Capture the cell that displays the provided text and extract its [x, y] central coordinate. 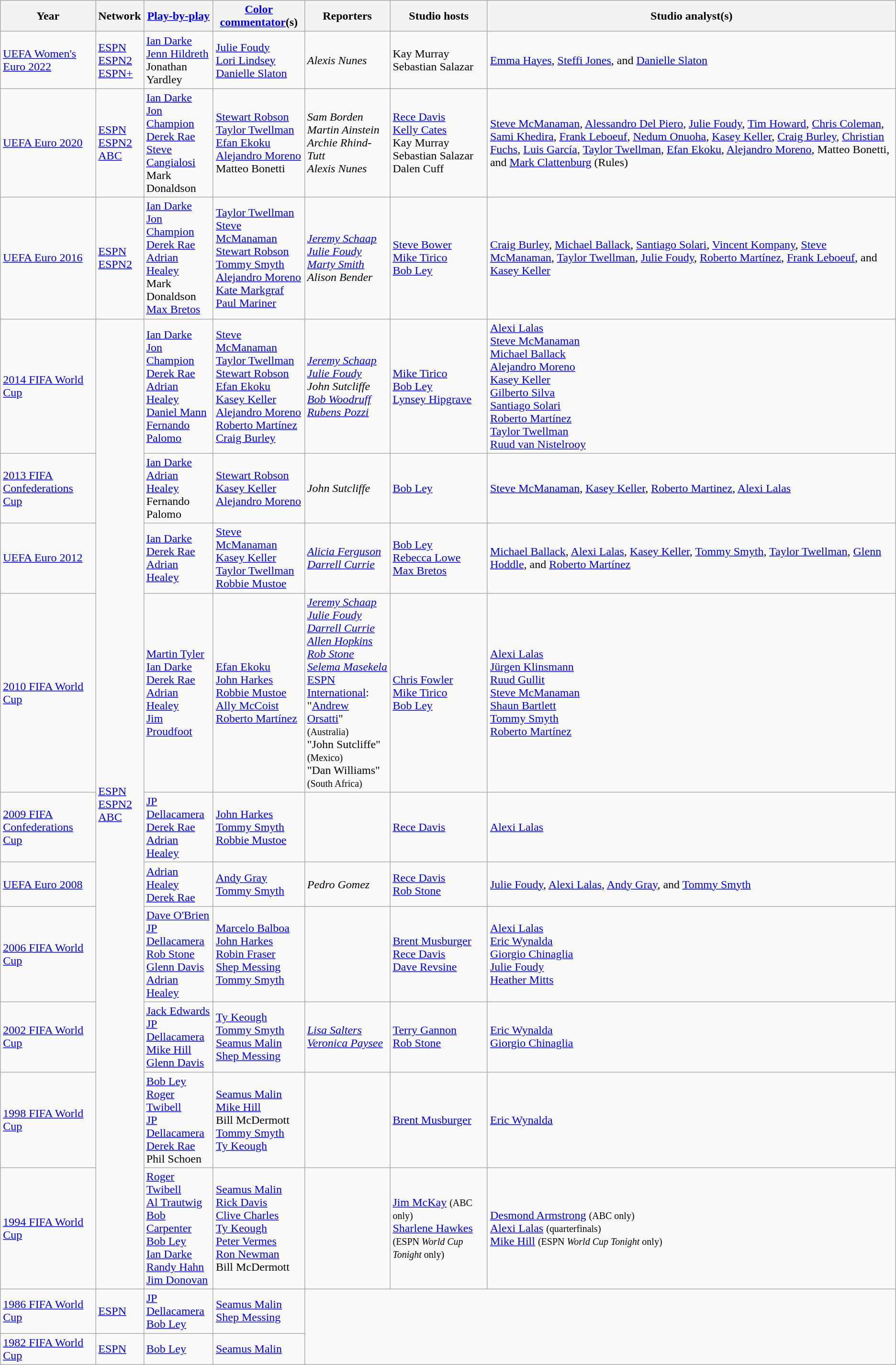
ESPNESPN2 [120, 258]
Ian DarkeJon ChampionDerek RaeAdrian HealeyMark DonaldsonMax Bretos [178, 258]
Bob LeyRoger TwibellJP DellacameraDerek RaePhil Schoen [178, 1120]
2009 FIFA Confederations Cup [48, 827]
2002 FIFA World Cup [48, 1037]
Lisa SaltersVeronica Paysee [347, 1037]
Steve McManaman, Kasey Keller, Roberto Martinez, Alexi Lalas [691, 488]
Alexis Nunes [347, 60]
Marcelo BalboaJohn HarkesRobin FraserShep MessingTommy Smyth [258, 954]
John Sutcliffe [347, 488]
Martin TylerIan DarkeDerek RaeAdrian HealeyJim Proudfoot [178, 693]
Taylor TwellmanSteve McManamanStewart RobsonTommy SmythAlejandro MorenoKate MarkgrafPaul Mariner [258, 258]
UEFA Euro 2012 [48, 558]
Ian DarkeAdrian HealeyFernando Palomo [178, 488]
Roger TwibellAl TrautwigBob CarpenterBob LeyIan DarkeRandy HahnJim Donovan [178, 1229]
JP DellacameraDerek RaeAdrian Healey [178, 827]
Brent Musburger [438, 1120]
Rece DavisRob Stone [438, 884]
Rece DavisKelly CatesKay MurraySebastian SalazarDalen Cuff [438, 143]
Steve McManamanKasey KellerTaylor TwellmanRobbie Mustoe [258, 558]
John HarkesTommy SmythRobbie Mustoe [258, 827]
Studio analyst(s) [691, 16]
Emma Hayes, Steffi Jones, and Danielle Slaton [691, 60]
Adrian HealeyDerek Rae [178, 884]
1994 FIFA World Cup [48, 1229]
JP DellacameraBob Ley [178, 1311]
Network [120, 16]
Reporters [347, 16]
Terry GannonRob Stone [438, 1037]
Jeremy SchaapJulie FoudyMarty SmithAlison Bender [347, 258]
Kay MurraySebastian Salazar [438, 60]
UEFA Euro 2016 [48, 258]
2006 FIFA World Cup [48, 954]
Dave O'BrienJP DellacameraRob StoneGlenn DavisAdrian Healey [178, 954]
Chris FowlerMike TiricoBob Ley [438, 693]
Play-by-play [178, 16]
Studio hosts [438, 16]
Color commentator(s) [258, 16]
Ian DarkeJon ChampionDerek RaeAdrian HealeyDaniel MannFernando Palomo [178, 386]
Steve BowerMike TiricoBob Ley [438, 258]
1982 FIFA World Cup [48, 1349]
Efan EkokuJohn HarkesRobbie MustoeAlly McCoistRoberto Martínez [258, 693]
Mike TiricoBob LeyLynsey Hipgrave [438, 386]
Seamus MalinMike HillBill McDermottTommy SmythTy Keough [258, 1120]
UEFA Women's Euro 2022 [48, 60]
Stewart RobsonTaylor TwellmanEfan EkokuAlejandro MorenoMatteo Bonetti [258, 143]
Stewart RobsonKasey KellerAlejandro Moreno [258, 488]
Alexi Lalas [691, 827]
Ian DarkeJenn HildrethJonathan Yardley [178, 60]
Alexi LalasJürgen KlinsmannRuud GullitSteve McManamanShaun BartlettTommy SmythRoberto Martínez [691, 693]
UEFA Euro 2020 [48, 143]
1986 FIFA World Cup [48, 1311]
Andy GrayTommy Smyth [258, 884]
ESPNESPN2ESPN+ [120, 60]
Julie FoudyLori LindseyDanielle Slaton [258, 60]
1998 FIFA World Cup [48, 1120]
Jack EdwardsJP DellacameraMike HillGlenn Davis [178, 1037]
UEFA Euro 2008 [48, 884]
Ian DarkeJon ChampionDerek RaeSteve CangialosiMark Donaldson [178, 143]
Jim McKay (ABC only)Sharlene Hawkes (ESPN World Cup Tonight only) [438, 1229]
Year [48, 16]
Seamus Malin [258, 1349]
Ian DarkeDerek RaeAdrian Healey [178, 558]
Julie Foudy, Alexi Lalas, Andy Gray, and Tommy Smyth [691, 884]
2013 FIFA Confederations Cup [48, 488]
Sam BordenMartin AinsteinArchie Rhind-TuttAlexis Nunes [347, 143]
Jeremy SchaapJulie FoudyJohn SutcliffeBob WoodruffRubens Pozzi [347, 386]
Seamus MalinRick DavisClive CharlesTy KeoughPeter VermesRon NewmanBill McDermott [258, 1229]
2010 FIFA World Cup [48, 693]
Alicia FergusonDarrell Currie [347, 558]
Steve McManamanTaylor TwellmanStewart RobsonEfan EkokuKasey KellerAlejandro MorenoRoberto MartínezCraig Burley [258, 386]
Michael Ballack, Alexi Lalas, Kasey Keller, Tommy Smyth, Taylor Twellman, Glenn Hoddle, and Roberto Martínez [691, 558]
Brent MusburgerRece DavisDave Revsine [438, 954]
Bob LeyRebecca LoweMax Bretos [438, 558]
Rece Davis [438, 827]
2014 FIFA World Cup [48, 386]
Pedro Gomez [347, 884]
Ty KeoughTommy SmythSeamus MalinShep Messing [258, 1037]
Eric Wynalda [691, 1120]
Eric WynaldaGiorgio Chinaglia [691, 1037]
Alexi LalasSteve McManamanMichael BallackAlejandro MorenoKasey KellerGilberto SilvaSantiago SolariRoberto MartínezTaylor TwellmanRuud van Nistelrooy [691, 386]
Seamus MalinShep Messing [258, 1311]
Alexi LalasEric WynaldaGiorgio ChinagliaJulie FoudyHeather Mitts [691, 954]
Desmond Armstrong (ABC only)Alexi Lalas (quarterfinals)Mike Hill (ESPN World Cup Tonight only) [691, 1229]
